Locate the cell with the specified text and output its [X, Y] center coordinate. 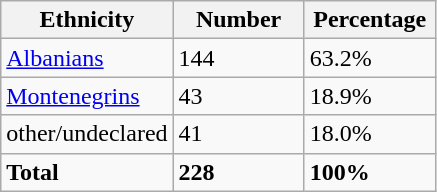
Albanians [87, 58]
144 [238, 58]
other/undeclared [87, 134]
18.9% [370, 96]
Ethnicity [87, 20]
18.0% [370, 134]
Total [87, 172]
Number [238, 20]
Montenegrins [87, 96]
43 [238, 96]
100% [370, 172]
Percentage [370, 20]
228 [238, 172]
41 [238, 134]
63.2% [370, 58]
